Pinpoint the cell where the given text exists, returning its (x, y) midpoint coordinate. 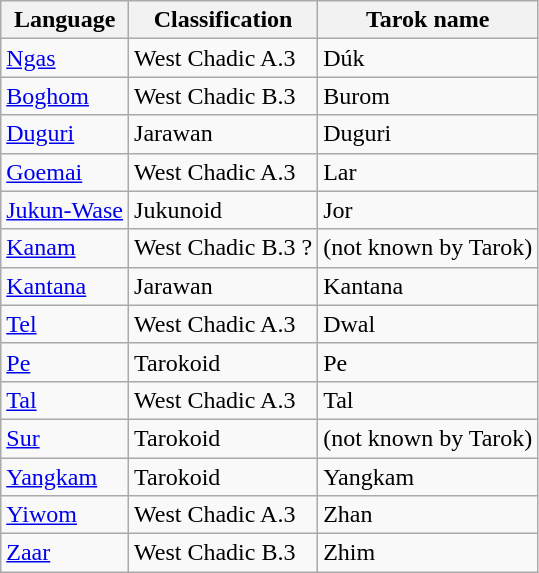
Kanam (65, 248)
West Chadic B.3 ? (224, 248)
Ngas (65, 58)
Lar (428, 172)
Goemai (65, 172)
Zhan (428, 515)
Tel (65, 324)
Boghom (65, 96)
Tarok name (428, 20)
Zhim (428, 553)
Classification (224, 20)
Burom (428, 96)
Language (65, 20)
Jukunoid (224, 210)
Sur (65, 438)
Dwal (428, 324)
Zaar (65, 553)
Jor (428, 210)
Yiwom (65, 515)
Dúk (428, 58)
Jukun-Wase (65, 210)
